Determine the [x, y] coordinate at the center of the cell enclosing the given text.  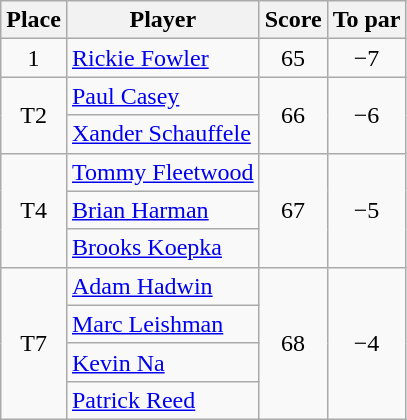
1 [34, 58]
−4 [366, 343]
Brian Harman [162, 210]
Xander Schauffele [162, 134]
−7 [366, 58]
−5 [366, 210]
Adam Hadwin [162, 286]
T4 [34, 210]
Kevin Na [162, 362]
−6 [366, 115]
65 [293, 58]
Place [34, 20]
T7 [34, 343]
Player [162, 20]
Score [293, 20]
66 [293, 115]
Tommy Fleetwood [162, 172]
68 [293, 343]
Marc Leishman [162, 324]
Paul Casey [162, 96]
67 [293, 210]
Brooks Koepka [162, 248]
Patrick Reed [162, 400]
Rickie Fowler [162, 58]
T2 [34, 115]
To par [366, 20]
